Return [X, Y] of the center of cell containing provided text 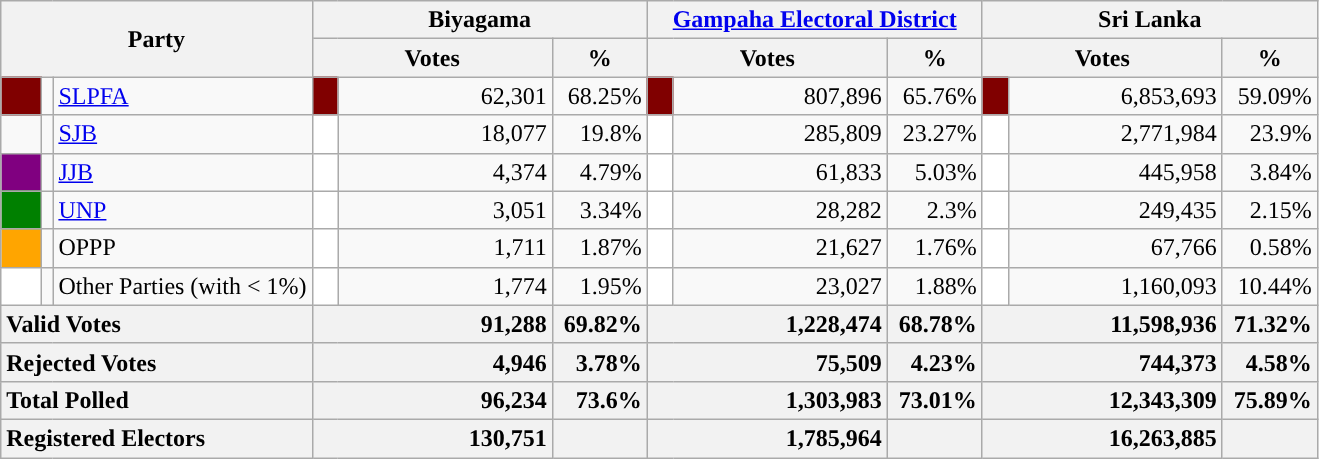
91,288 [432, 324]
18,077 [445, 134]
65.76% [934, 96]
OPPP [182, 248]
4.79% [600, 172]
3.34% [600, 210]
SLPFA [182, 96]
1.76% [934, 248]
19.8% [600, 134]
73.01% [934, 400]
68.78% [934, 324]
1.95% [600, 286]
1.88% [934, 286]
JJB [182, 172]
1,774 [445, 286]
67,766 [1115, 248]
61,833 [780, 172]
71.32% [1270, 324]
5.03% [934, 172]
Registered Electors [156, 438]
4.23% [934, 362]
73.6% [600, 400]
4,946 [432, 362]
1.87% [600, 248]
4.58% [1270, 362]
2.3% [934, 210]
Sri Lanka [1150, 20]
2.15% [1270, 210]
3.78% [600, 362]
4,374 [445, 172]
69.82% [600, 324]
3,051 [445, 210]
21,627 [780, 248]
62,301 [445, 96]
1,711 [445, 248]
75.89% [1270, 400]
Biyagama [480, 20]
Other Parties (with < 1%) [182, 286]
11,598,936 [1102, 324]
1,228,474 [767, 324]
12,343,309 [1102, 400]
0.58% [1270, 248]
249,435 [1115, 210]
28,282 [780, 210]
1,303,983 [767, 400]
Total Polled [156, 400]
59.09% [1270, 96]
1,160,093 [1115, 286]
445,958 [1115, 172]
UNP [182, 210]
Party [156, 39]
6,853,693 [1115, 96]
23,027 [780, 286]
75,509 [767, 362]
744,373 [1102, 362]
807,896 [780, 96]
Rejected Votes [156, 362]
130,751 [432, 438]
23.27% [934, 134]
68.25% [600, 96]
Valid Votes [156, 324]
16,263,885 [1102, 438]
3.84% [1270, 172]
285,809 [780, 134]
1,785,964 [767, 438]
SJB [182, 134]
10.44% [1270, 286]
96,234 [432, 400]
23.9% [1270, 134]
2,771,984 [1115, 134]
Gampaha Electoral District [814, 20]
